Scan for the cell matching the given text and deliver its (X, Y) coordinate at center. 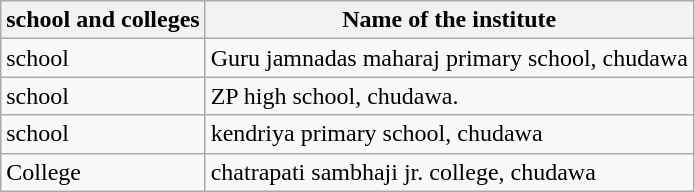
ZP high school, chudawa. (449, 96)
College (103, 172)
Name of the institute (449, 20)
chatrapati sambhaji jr. college, chudawa (449, 172)
Guru jamnadas maharaj primary school, chudawa (449, 58)
school and colleges (103, 20)
kendriya primary school, chudawa (449, 134)
